Locate the cell with the specified text and output its [x, y] center coordinate. 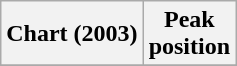
Chart (2003) [72, 34]
Peak position [189, 34]
